Provide the (x, y) coordinate of the cell's center where the given text is located.  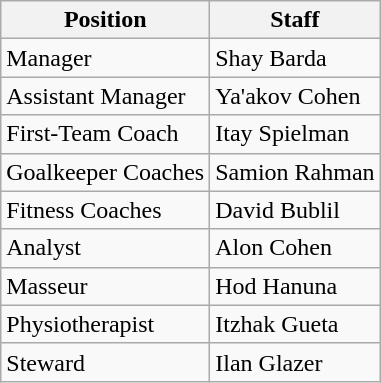
Samion Rahman (295, 172)
First-Team Coach (106, 134)
Assistant Manager (106, 96)
Hod Hanuna (295, 286)
Alon Cohen (295, 248)
Physiotherapist (106, 324)
Masseur (106, 286)
Shay Barda (295, 58)
Staff (295, 20)
Position (106, 20)
Steward (106, 362)
Ilan Glazer (295, 362)
Goalkeeper Coaches (106, 172)
Fitness Coaches (106, 210)
David Bublil (295, 210)
Itay Spielman (295, 134)
Ya'akov Cohen (295, 96)
Manager (106, 58)
Itzhak Gueta (295, 324)
Analyst (106, 248)
